Locate the cell with the specified text and output its (X, Y) center coordinate. 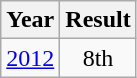
2012 (30, 58)
Result (98, 20)
Year (30, 20)
8th (98, 58)
